Determine the [x, y] coordinate at the center of the cell enclosing the given text.  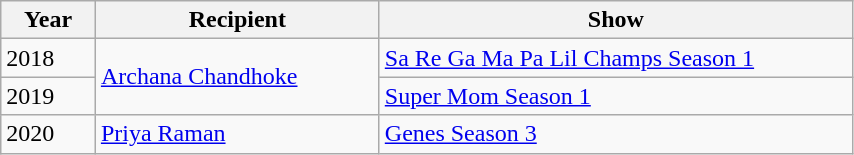
2018 [48, 58]
Show [616, 20]
Priya Raman [237, 134]
Year [48, 20]
Sa Re Ga Ma Pa Lil Champs Season 1 [616, 58]
Archana Chandhoke [237, 77]
2019 [48, 96]
Super Mom Season 1 [616, 96]
Genes Season 3 [616, 134]
2020 [48, 134]
Recipient [237, 20]
